Output the (x, y) coordinate of the center of the cell containing the given text.  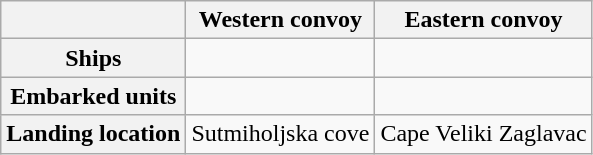
Sutmiholjska cove (280, 134)
Ships (94, 58)
Cape Veliki Zaglavac (484, 134)
Embarked units (94, 96)
Western convoy (280, 20)
Eastern convoy (484, 20)
Landing location (94, 134)
